Pinpoint the cell where the given text exists, returning its (X, Y) midpoint coordinate. 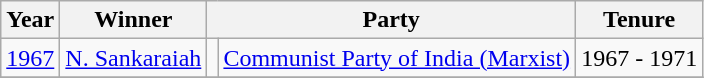
Year (30, 20)
Communist Party of India (Marxist) (397, 58)
N. Sankaraiah (134, 58)
Tenure (640, 20)
Winner (134, 20)
1967 (30, 58)
Party (392, 20)
1967 - 1971 (640, 58)
